Output the (x, y) coordinate of the center of the cell containing the given text.  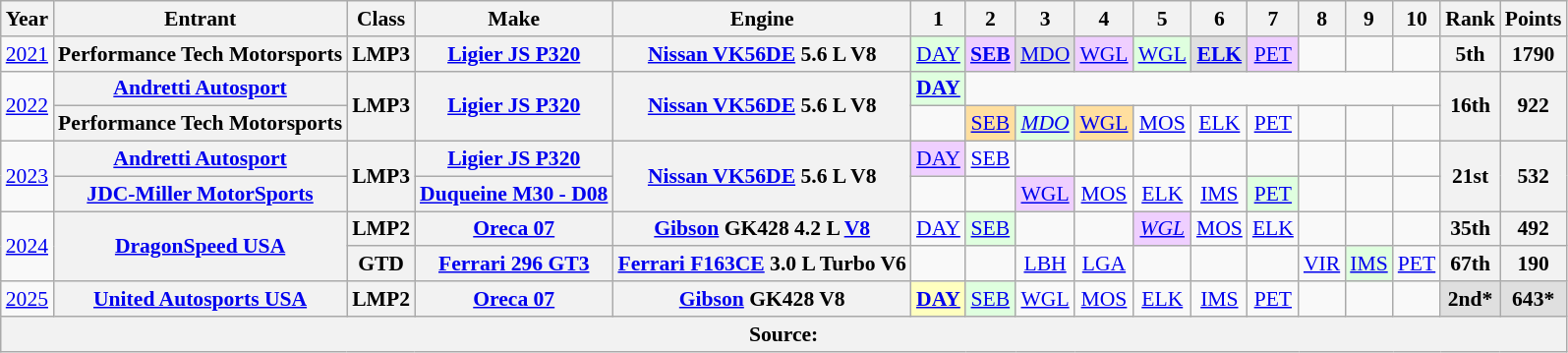
2024 (28, 246)
3 (1046, 19)
GTD (381, 265)
Ferrari F163CE 3.0 L Turbo V6 (762, 265)
8 (1321, 19)
16th (1471, 106)
Class (381, 19)
1 (938, 19)
Duqueine M30 - D08 (513, 194)
7 (1273, 19)
Year (28, 19)
67th (1471, 265)
Make (513, 19)
2022 (28, 106)
United Autosports USA (201, 299)
922 (1534, 106)
Gibson GK428 V8 (762, 299)
Rank (1471, 19)
Entrant (201, 19)
10 (1418, 19)
35th (1471, 229)
21st (1471, 177)
2023 (28, 177)
2025 (28, 299)
Points (1534, 19)
LBH (1046, 265)
2 (991, 19)
9 (1368, 19)
5 (1162, 19)
492 (1534, 229)
DragonSpeed USA (201, 246)
Source: (784, 334)
2021 (28, 54)
5th (1471, 54)
Gibson GK428 4.2 L V8 (762, 229)
JDC-Miller MotorSports (201, 194)
Engine (762, 19)
VIR (1321, 265)
6 (1219, 19)
4 (1103, 19)
1790 (1534, 54)
643* (1534, 299)
LGA (1103, 265)
Ferrari 296 GT3 (513, 265)
190 (1534, 265)
2nd* (1471, 299)
532 (1534, 177)
